Extract the [x, y] coordinate from the center of the cell holding the provided text.  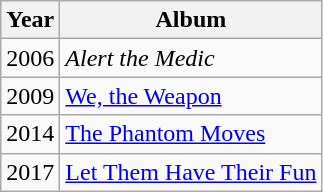
Year [30, 20]
2017 [30, 172]
2006 [30, 58]
The Phantom Moves [191, 134]
We, the Weapon [191, 96]
Album [191, 20]
Let Them Have Their Fun [191, 172]
2014 [30, 134]
2009 [30, 96]
Alert the Medic [191, 58]
